For the text-containing cell, return its midpoint in (X, Y) coordinate format. 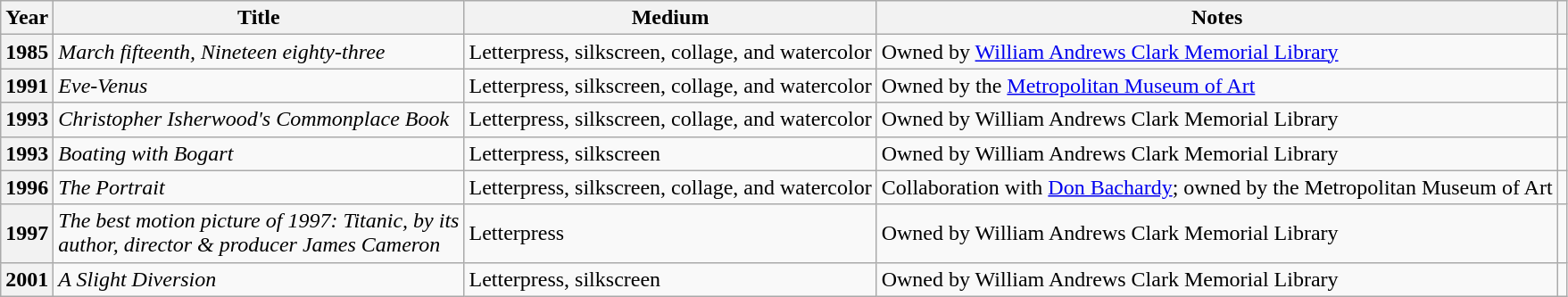
Year (27, 18)
March fifteenth, Nineteen eighty-three (259, 52)
Medium (670, 18)
Owned by the Metropolitan Museum of Art (1217, 86)
1991 (27, 86)
1996 (27, 187)
2001 (27, 279)
Collaboration with Don Bachardy; owned by the Metropolitan Museum of Art (1217, 187)
1985 (27, 52)
Letterpress (670, 234)
Title (259, 18)
Christopher Isherwood's Commonplace Book (259, 120)
Eve-Venus (259, 86)
Boating with Bogart (259, 153)
The best motion picture of 1997: Titanic, by itsauthor, director & producer James Cameron (259, 234)
1997 (27, 234)
The Portrait (259, 187)
A Slight Diversion (259, 279)
Notes (1217, 18)
